Provide the (X, Y) coordinate of the cell's center where the given text is located.  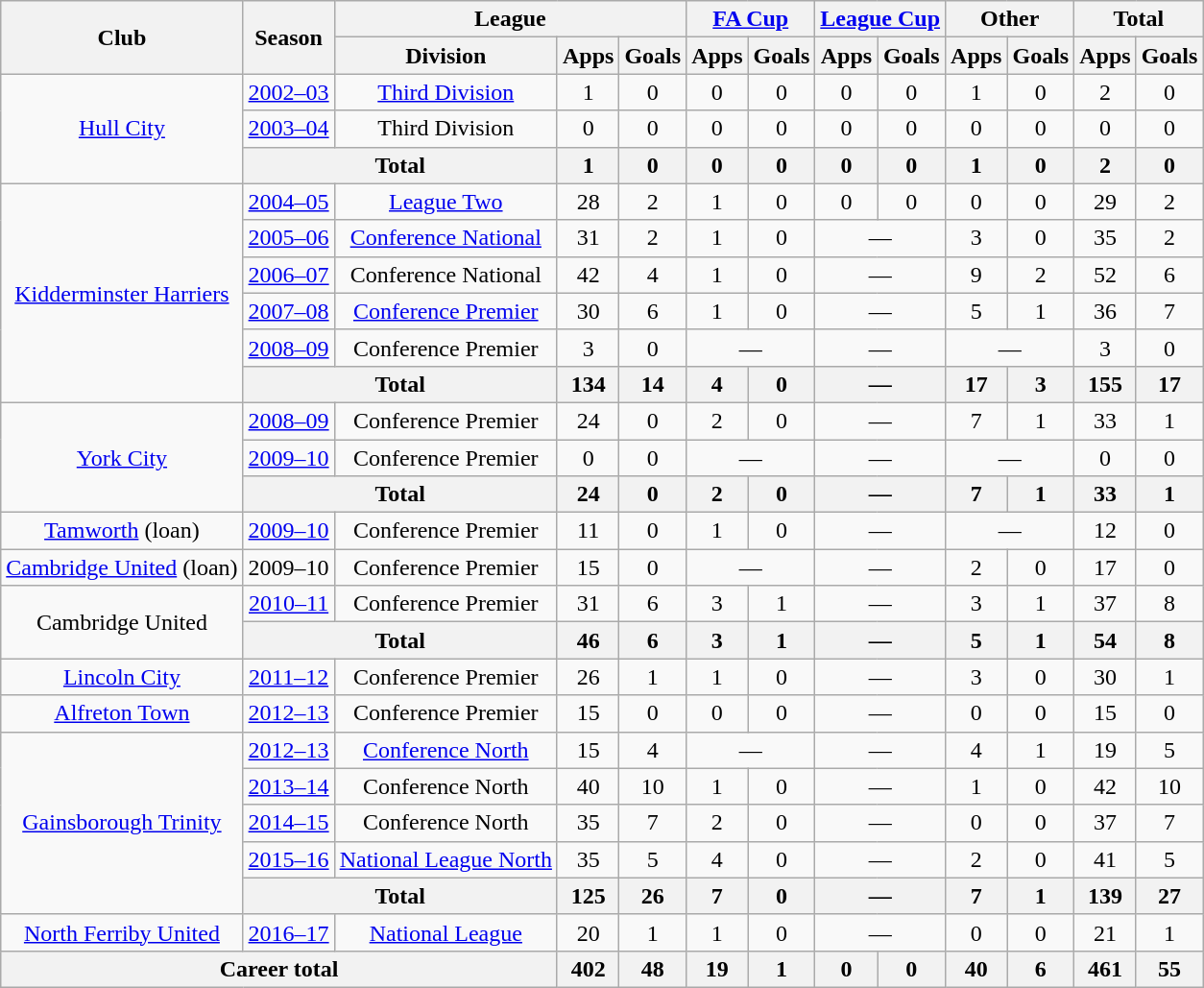
134 (588, 384)
League (510, 19)
12 (1105, 531)
28 (588, 202)
48 (653, 969)
Cambridge United (122, 622)
National League (445, 932)
2004–05 (288, 202)
41 (1105, 859)
27 (1169, 896)
139 (1105, 896)
2014–15 (288, 823)
Lincoln City (122, 677)
20 (588, 932)
155 (1105, 384)
League Cup (880, 19)
2006–07 (288, 275)
2011–12 (288, 677)
Gainsborough Trinity (122, 823)
Other (1010, 19)
Club (122, 37)
2003–04 (288, 129)
54 (1105, 640)
Tamworth (loan) (122, 531)
29 (1105, 202)
461 (1105, 969)
2010–11 (288, 604)
Season (288, 37)
League Two (445, 202)
2013–14 (288, 786)
FA Cup (751, 19)
North Ferriby United (122, 932)
55 (1169, 969)
2005–06 (288, 238)
Hull City (122, 129)
11 (588, 531)
2007–08 (288, 311)
Career total (279, 969)
Division (445, 56)
21 (1105, 932)
2016–17 (288, 932)
National League North (445, 859)
2002–03 (288, 92)
14 (653, 384)
Alfreton Town (122, 713)
Kidderminster Harriers (122, 293)
46 (588, 640)
9 (976, 275)
402 (588, 969)
125 (588, 896)
Cambridge United (loan) (122, 567)
36 (1105, 311)
2015–16 (288, 859)
52 (1105, 275)
York City (122, 457)
